Search for the cell housing the specified text and yield its (X, Y) center coordinate. 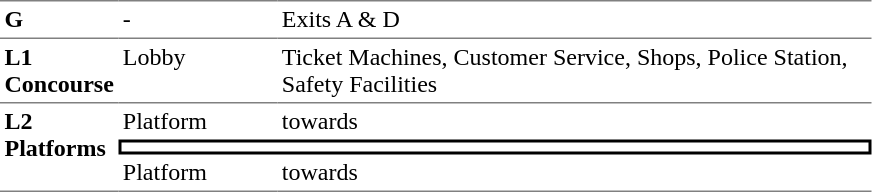
Exits A & D (574, 19)
- (198, 19)
G (59, 19)
L1Concourse (59, 71)
L2Platforms (59, 148)
Ticket Machines, Customer Service, Shops, Police Station, Safety Facilities (574, 71)
Lobby (198, 71)
